Pinpoint the cell where the given text exists, returning its [x, y] midpoint coordinate. 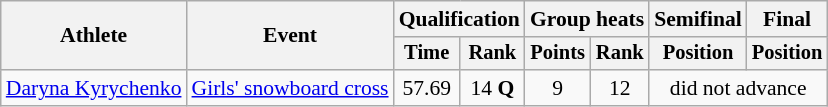
Semifinal [698, 19]
12 [620, 88]
Time [427, 54]
Event [290, 36]
Athlete [94, 36]
Qualification [460, 19]
did not advance [738, 88]
Group heats [587, 19]
Girls' snowboard cross [290, 88]
Final [787, 19]
Daryna Kyrychenko [94, 88]
9 [558, 88]
14 Q [492, 88]
Points [558, 54]
57.69 [427, 88]
